Return [X, Y] of the center of cell containing provided text 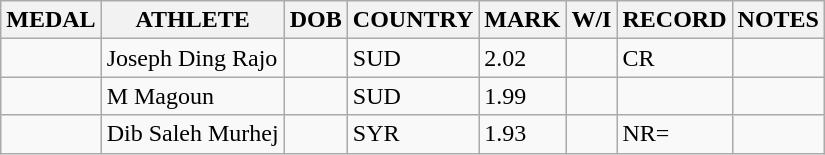
W/I [592, 20]
COUNTRY [413, 20]
Joseph Ding Rajo [192, 58]
RECORD [674, 20]
MEDAL [51, 20]
SYR [413, 134]
DOB [316, 20]
NOTES [778, 20]
1.93 [522, 134]
CR [674, 58]
1.99 [522, 96]
MARK [522, 20]
NR= [674, 134]
ATHLETE [192, 20]
2.02 [522, 58]
Dib Saleh Murhej [192, 134]
M Magoun [192, 96]
